Output the [X, Y] coordinate of the center of the cell containing the given text.  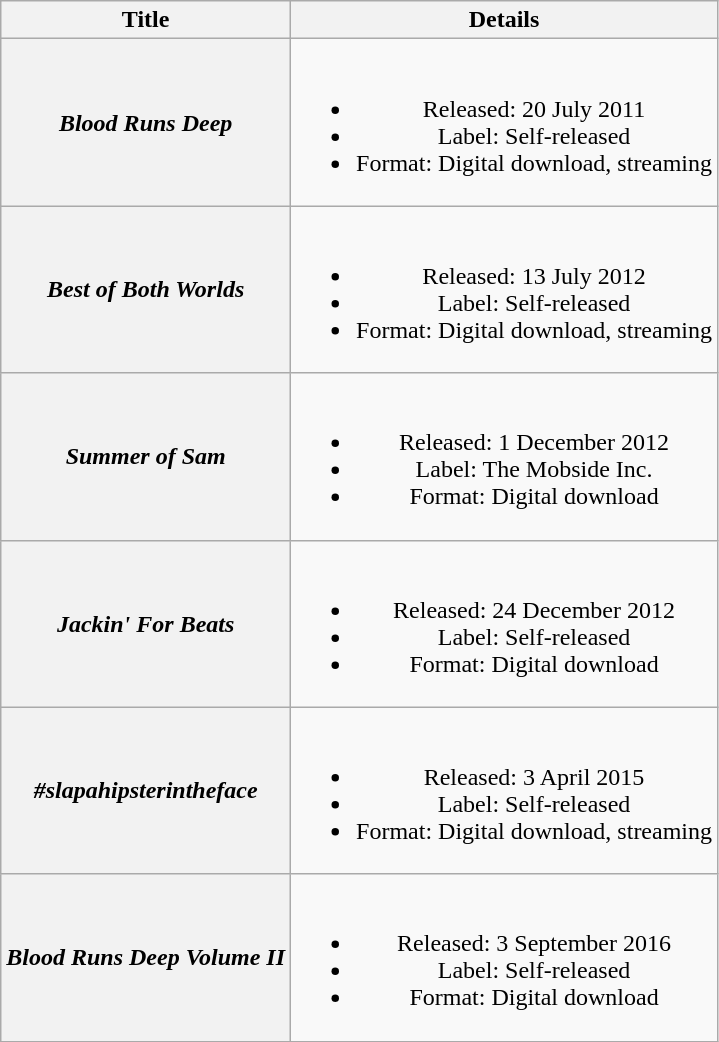
Released: 1 December 2012Label: The Mobside Inc.Format: Digital download [504, 456]
Blood Runs Deep Volume II [146, 958]
#slapahipsterintheface [146, 790]
Blood Runs Deep [146, 122]
Released: 3 September 2016Label: Self-releasedFormat: Digital download [504, 958]
Summer of Sam [146, 456]
Released: 13 July 2012Label: Self-releasedFormat: Digital download, streaming [504, 290]
Best of Both Worlds [146, 290]
Released: 3 April 2015Label: Self-releasedFormat: Digital download, streaming [504, 790]
Released: 24 December 2012Label: Self-releasedFormat: Digital download [504, 624]
Details [504, 20]
Released: 20 July 2011Label: Self-releasedFormat: Digital download, streaming [504, 122]
Jackin' For Beats [146, 624]
Title [146, 20]
